Capture the cell that displays the provided text and extract its (x, y) central coordinate. 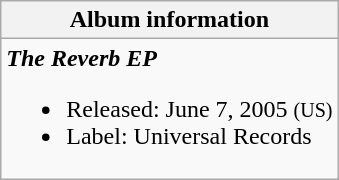
The Reverb EPReleased: June 7, 2005 (US)Label: Universal Records (170, 109)
Album information (170, 20)
